Extract the (x, y) coordinate from the center of the cell holding the provided text.  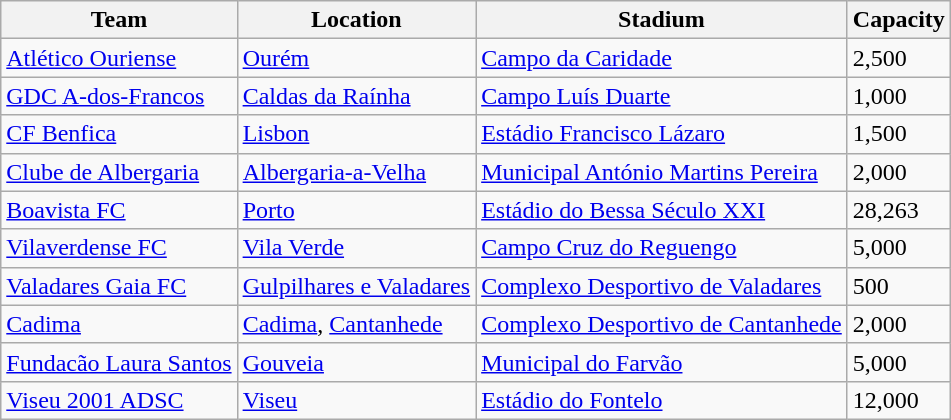
Estádio do Fontelo (662, 400)
Campo Luís Duarte (662, 96)
Gulpilhares e Valadares (356, 286)
Fundacão Laura Santos (119, 362)
Capacity (898, 20)
500 (898, 286)
Vilaverdense FC (119, 248)
Viseu 2001 ADSC (119, 400)
Cadima (119, 324)
12,000 (898, 400)
Estádio Francisco Lázaro (662, 134)
Cadima, Cantanhede (356, 324)
Complexo Desportivo de Cantanhede (662, 324)
Clube de Albergaria (119, 172)
Municipal do Farvão (662, 362)
28,263 (898, 210)
Atlético Ouriense (119, 58)
1,500 (898, 134)
Albergaria-a-Velha (356, 172)
Estádio do Bessa Século XXI (662, 210)
GDC A-dos-Francos (119, 96)
Campo Cruz do Reguengo (662, 248)
2,500 (898, 58)
Porto (356, 210)
Boavista FC (119, 210)
Campo da Caridade (662, 58)
Lisbon (356, 134)
Municipal António Martins Pereira (662, 172)
Location (356, 20)
Gouveia (356, 362)
1,000 (898, 96)
Vila Verde (356, 248)
Ourém (356, 58)
Complexo Desportivo de Valadares (662, 286)
Stadium (662, 20)
Valadares Gaia FC (119, 286)
Caldas da Raínha (356, 96)
CF Benfica (119, 134)
Team (119, 20)
Viseu (356, 400)
